Detect which cell encompasses the target text, then output its [X, Y] center coordinate. 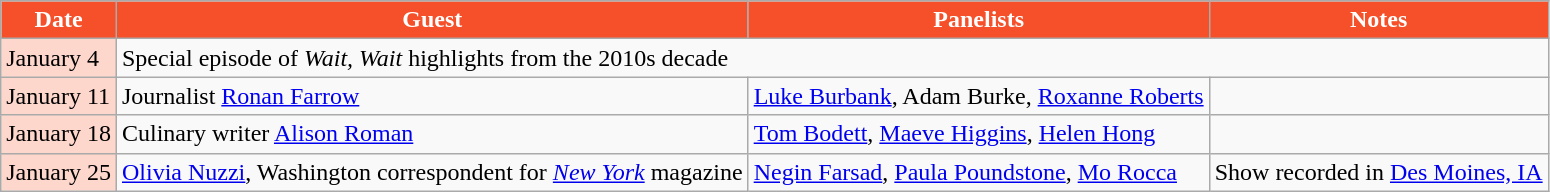
Guest [432, 20]
Notes [1378, 20]
Special episode of Wait, Wait highlights from the 2010s decade [832, 58]
Tom Bodett, Maeve Higgins, Helen Hong [978, 134]
Date [59, 20]
January 25 [59, 172]
January 4 [59, 58]
Journalist Ronan Farrow [432, 96]
Show recorded in Des Moines, IA [1378, 172]
Olivia Nuzzi, Washington correspondent for New York magazine [432, 172]
Culinary writer Alison Roman [432, 134]
Luke Burbank, Adam Burke, Roxanne Roberts [978, 96]
Panelists [978, 20]
January 18 [59, 134]
January 11 [59, 96]
Negin Farsad, Paula Poundstone, Mo Rocca [978, 172]
